Search for the cell housing the specified text and yield its [x, y] center coordinate. 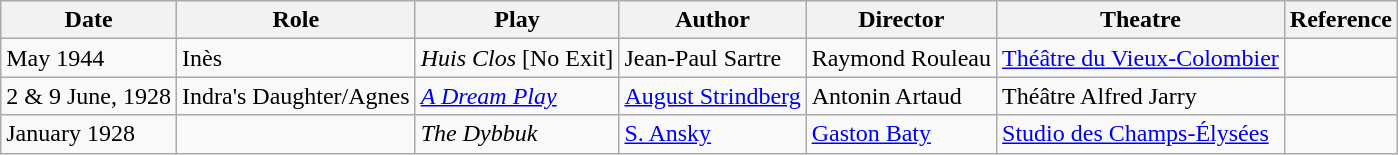
Play [517, 20]
Date [89, 20]
Jean-Paul Sartre [712, 58]
A Dream Play [517, 96]
Huis Clos [No Exit] [517, 58]
Reference [1340, 20]
August Strindberg [712, 96]
S. Ansky [712, 134]
Antonin Artaud [901, 96]
Theatre [1141, 20]
2 & 9 June, 1928 [89, 96]
Raymond Rouleau [901, 58]
Studio des Champs-Élysées [1141, 134]
Director [901, 20]
Théâtre du Vieux-Colombier [1141, 58]
Indra's Daughter/Agnes [296, 96]
Inès [296, 58]
The Dybbuk [517, 134]
Role [296, 20]
Author [712, 20]
May 1944 [89, 58]
Gaston Baty [901, 134]
January 1928 [89, 134]
Théâtre Alfred Jarry [1141, 96]
